Find where the given text appears and provide that cell's center as (X, Y) coordinate. 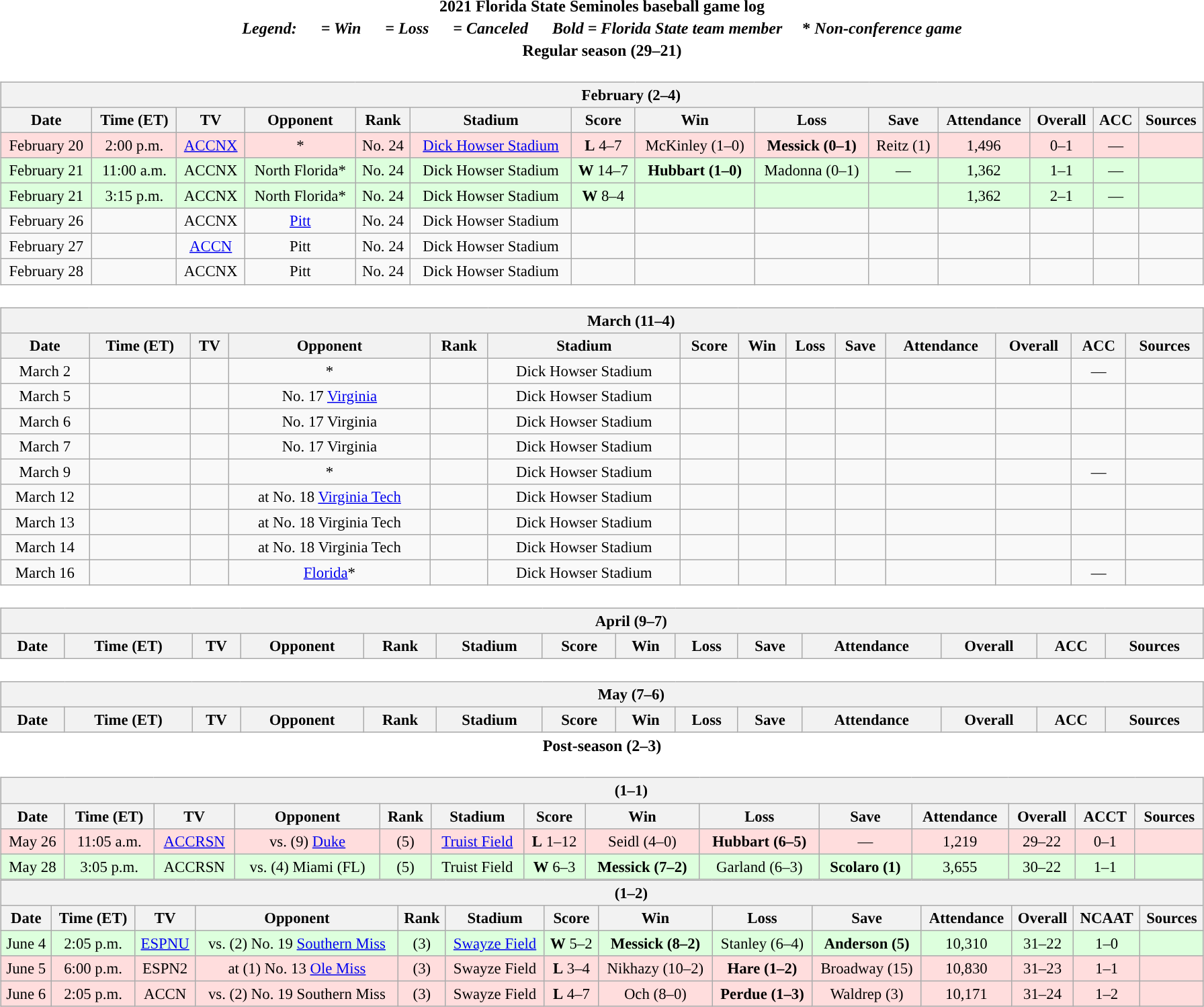
30–22 (1041, 867)
February 28 (46, 271)
Broadway (15) (867, 969)
1–2 (1107, 994)
W 6–3 (554, 867)
June 4 (26, 943)
W 8–4 (603, 196)
March (11–4) (602, 320)
June 6 (26, 994)
March 14 (45, 548)
June 5 (26, 969)
2:00 p.m. (134, 145)
March 7 (45, 446)
vs. (9) Duke (307, 841)
Seidl (4–0) (642, 841)
L 1–12 (554, 841)
1–0 (1107, 943)
NCAAT (1107, 918)
May 28 (33, 867)
March 13 (45, 522)
6:00 p.m. (93, 969)
11:00 a.m. (134, 171)
1,496 (984, 145)
(1–2) (602, 893)
Stanley (6–4) (762, 943)
McKinley (1–0) (695, 145)
at (1) No. 13 Ole Miss (297, 969)
10,830 (966, 969)
March 12 (45, 497)
Perdue (1–3) (762, 994)
31–24 (1042, 994)
(1–1) (602, 791)
April (9–7) (602, 621)
vs. (4) Miami (FL) (307, 867)
Messick (0–1) (812, 145)
Hubbart (1–0) (695, 171)
ESPN2 (165, 969)
29–22 (1041, 841)
Reitz (1) (903, 145)
2–1 (1062, 196)
3:15 p.m. (134, 196)
10,310 (966, 943)
February 27 (46, 247)
March 6 (45, 421)
Hare (1–2) (762, 969)
W 14–7 (603, 171)
May 26 (33, 841)
Garland (6–3) (759, 867)
March 16 (45, 572)
March 2 (45, 371)
May (7–6) (602, 695)
3:05 p.m. (109, 867)
31–23 (1042, 969)
10,171 (966, 994)
February 26 (46, 221)
11:05 a.m. (109, 841)
Messick (7–2) (642, 867)
Och (8–0) (656, 994)
Messick (8–2) (656, 943)
3,655 (959, 867)
1,219 (959, 841)
Florida* (329, 572)
L 3–4 (571, 969)
31–22 (1042, 943)
February (2–4) (602, 95)
Scolaro (1) (865, 867)
February 20 (46, 145)
ACCT (1105, 816)
Nikhazy (10–2) (656, 969)
March 9 (45, 472)
Waldrep (3) (867, 994)
Anderson (5) (867, 943)
Hubbart (6–5) (759, 841)
ESPNU (165, 943)
Madonna (0–1) (812, 171)
W 5–2 (571, 943)
March 5 (45, 396)
